Output the (x, y) coordinate of the center of the cell containing the given text.  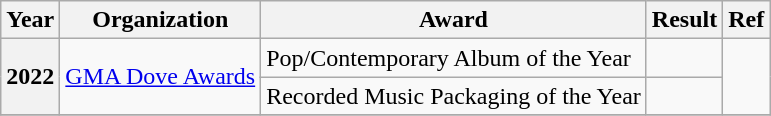
2022 (30, 77)
Ref (746, 20)
Award (454, 20)
Recorded Music Packaging of the Year (454, 96)
Result (684, 20)
Year (30, 20)
GMA Dove Awards (160, 77)
Organization (160, 20)
Pop/Contemporary Album of the Year (454, 58)
